Return the [X, Y] coordinate for the center point of the cell that contains the specified text.  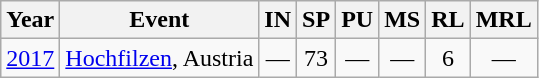
Event [160, 20]
2017 [30, 58]
SP [316, 20]
73 [316, 58]
MS [402, 20]
PU [358, 20]
6 [448, 58]
RL [448, 20]
Year [30, 20]
Hochfilzen, Austria [160, 58]
MRL [504, 20]
IN [278, 20]
